Determine the [X, Y] coordinate at the center of the cell enclosing the given text.  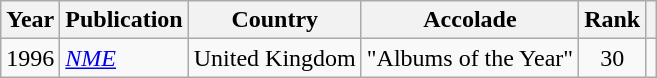
NME [124, 58]
United Kingdom [274, 58]
Publication [124, 20]
Year [30, 20]
30 [612, 58]
1996 [30, 58]
Accolade [470, 20]
Country [274, 20]
Rank [612, 20]
"Albums of the Year" [470, 58]
